Extract the [x, y] coordinate from the center of the cell holding the provided text.  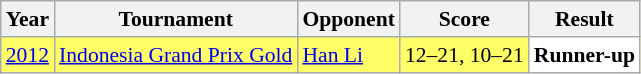
2012 [28, 55]
Tournament [176, 19]
Year [28, 19]
Han Li [348, 55]
Indonesia Grand Prix Gold [176, 55]
Result [584, 19]
Score [464, 19]
Opponent [348, 19]
Runner-up [584, 55]
12–21, 10–21 [464, 55]
